Detect which cell encompasses the target text, then output its (X, Y) center coordinate. 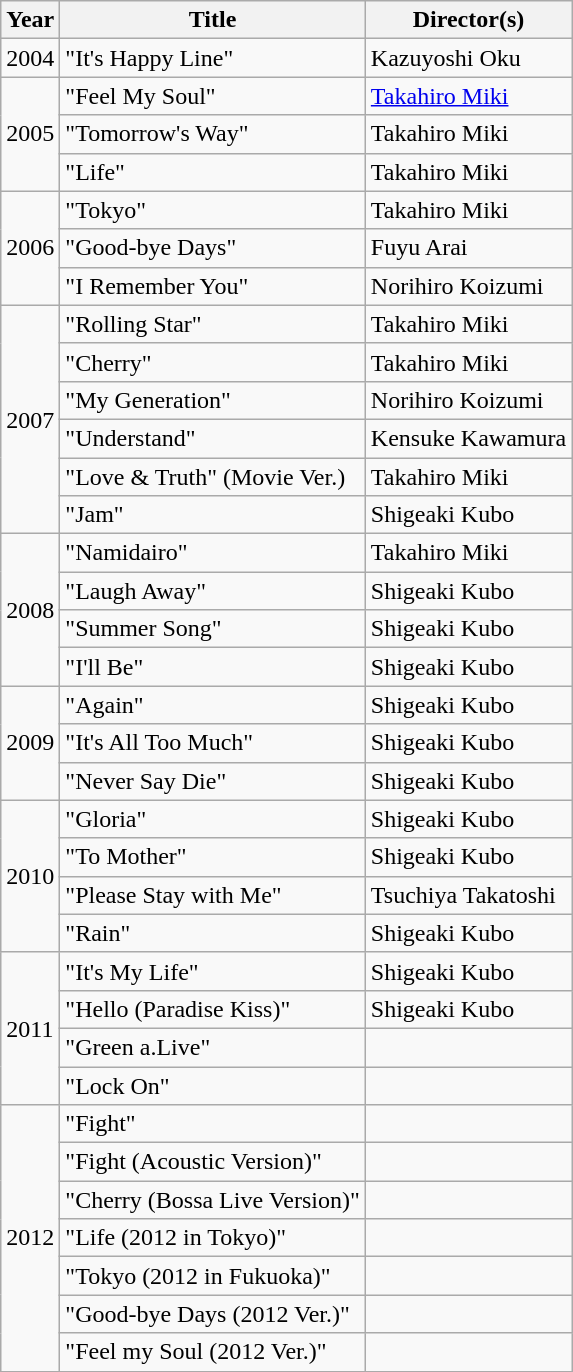
"It's My Life" (213, 971)
"Tokyo (2012 in Fukuoka)" (213, 1276)
Title (213, 20)
"My Generation" (213, 400)
"Hello (Paradise Kiss)" (213, 1009)
Kazuyoshi Oku (468, 58)
2006 (30, 248)
"Lock On" (213, 1085)
"Love & Truth" (Movie Ver.) (213, 477)
"Summer Song" (213, 629)
"It's All Too Much" (213, 743)
"Feel My Soul" (213, 96)
2007 (30, 419)
"Rolling Star" (213, 324)
"Fight" (213, 1124)
"Gloria" (213, 819)
"Green a.Live" (213, 1047)
"I Remember You" (213, 286)
"Never Say Die" (213, 781)
"Rain" (213, 933)
Director(s) (468, 20)
Fuyu Arai (468, 248)
"Tokyo" (213, 210)
2011 (30, 1028)
"To Mother" (213, 857)
"Life" (213, 172)
2008 (30, 610)
"Cherry (Bossa Live Version)" (213, 1200)
2012 (30, 1238)
2005 (30, 134)
Kensuke Kawamura (468, 438)
2010 (30, 876)
"Life (2012 in Tokyo)" (213, 1238)
"Understand" (213, 438)
"Jam" (213, 515)
"Good-bye Days (2012 Ver.)" (213, 1314)
"Fight (Acoustic Version)" (213, 1162)
"Good-bye Days" (213, 248)
Year (30, 20)
2009 (30, 743)
"It's Happy Line" (213, 58)
"Namidairo" (213, 553)
"Tomorrow's Way" (213, 134)
"I'll Be" (213, 667)
"Laugh Away" (213, 591)
"Feel my Soul (2012 Ver.)" (213, 1352)
Tsuchiya Takatoshi (468, 895)
"Cherry" (213, 362)
2004 (30, 58)
"Please Stay with Me" (213, 895)
"Again" (213, 705)
